Output the [X, Y] coordinate of the center of the cell containing the given text.  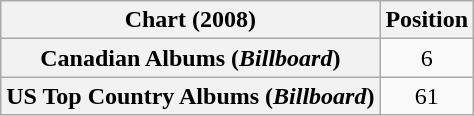
6 [427, 58]
Chart (2008) [190, 20]
Canadian Albums (Billboard) [190, 58]
US Top Country Albums (Billboard) [190, 96]
61 [427, 96]
Position [427, 20]
